Determine the [X, Y] coordinate at the center of the cell enclosing the given text.  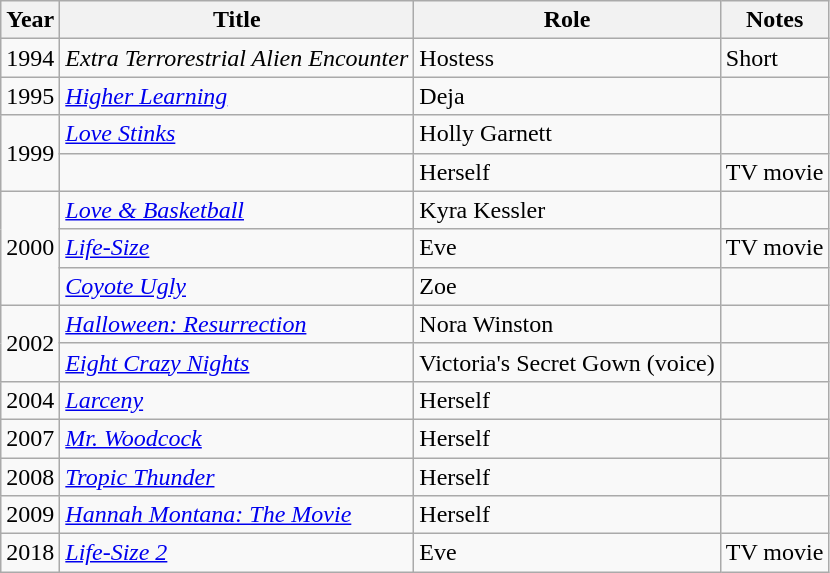
Coyote Ugly [237, 286]
2000 [30, 248]
Halloween: Resurrection [237, 324]
Notes [774, 20]
Title [237, 20]
2009 [30, 515]
Zoe [568, 286]
1994 [30, 58]
2008 [30, 477]
Holly Garnett [568, 134]
Life-Size [237, 248]
Short [774, 58]
2007 [30, 438]
Role [568, 20]
Deja [568, 96]
1995 [30, 96]
Higher Learning [237, 96]
Eight Crazy Nights [237, 362]
Love Stinks [237, 134]
Kyra Kessler [568, 210]
Nora Winston [568, 324]
Year [30, 20]
Victoria's Secret Gown (voice) [568, 362]
Love & Basketball [237, 210]
Tropic Thunder [237, 477]
Extra Terrorestrial Alien Encounter [237, 58]
2004 [30, 400]
Life-Size 2 [237, 553]
Hannah Montana: The Movie [237, 515]
Mr. Woodcock [237, 438]
2018 [30, 553]
1999 [30, 153]
Hostess [568, 58]
2002 [30, 343]
Larceny [237, 400]
